Extract the [X, Y] coordinate from the center of the cell holding the provided text.  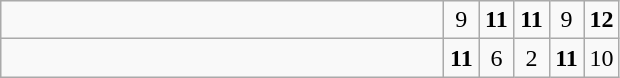
12 [602, 20]
6 [496, 58]
2 [532, 58]
10 [602, 58]
